Return the (X, Y) coordinate for the center point of the cell that contains the specified text.  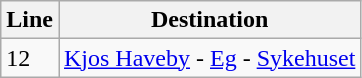
12 (30, 58)
Kjos Haveby - Eg - Sykehuset (209, 58)
Line (30, 20)
Destination (209, 20)
